Scan for the cell matching the given text and deliver its (x, y) coordinate at center. 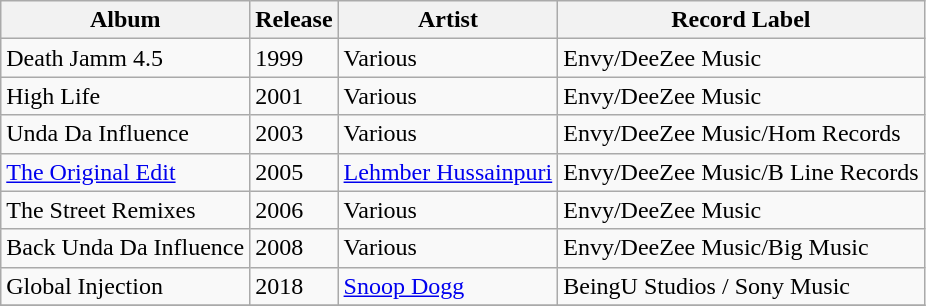
2008 (294, 248)
2006 (294, 210)
Artist (448, 20)
Global Injection (126, 286)
BeingU Studios / Sony Music (741, 286)
Album (126, 20)
High Life (126, 96)
1999 (294, 58)
Envy/DeeZee Music/Hom Records (741, 134)
Envy/DeeZee Music/B Line Records (741, 172)
2018 (294, 286)
2001 (294, 96)
Back Unda Da Influence (126, 248)
Snoop Dogg (448, 286)
The Original Edit (126, 172)
The Street Remixes (126, 210)
Death Jamm 4.5 (126, 58)
Record Label (741, 20)
2003 (294, 134)
Lehmber Hussainpuri (448, 172)
Release (294, 20)
2005 (294, 172)
Unda Da Influence (126, 134)
Envy/DeeZee Music/Big Music (741, 248)
